Identify which cell holds the provided text, then report its (X, Y) central coordinate. 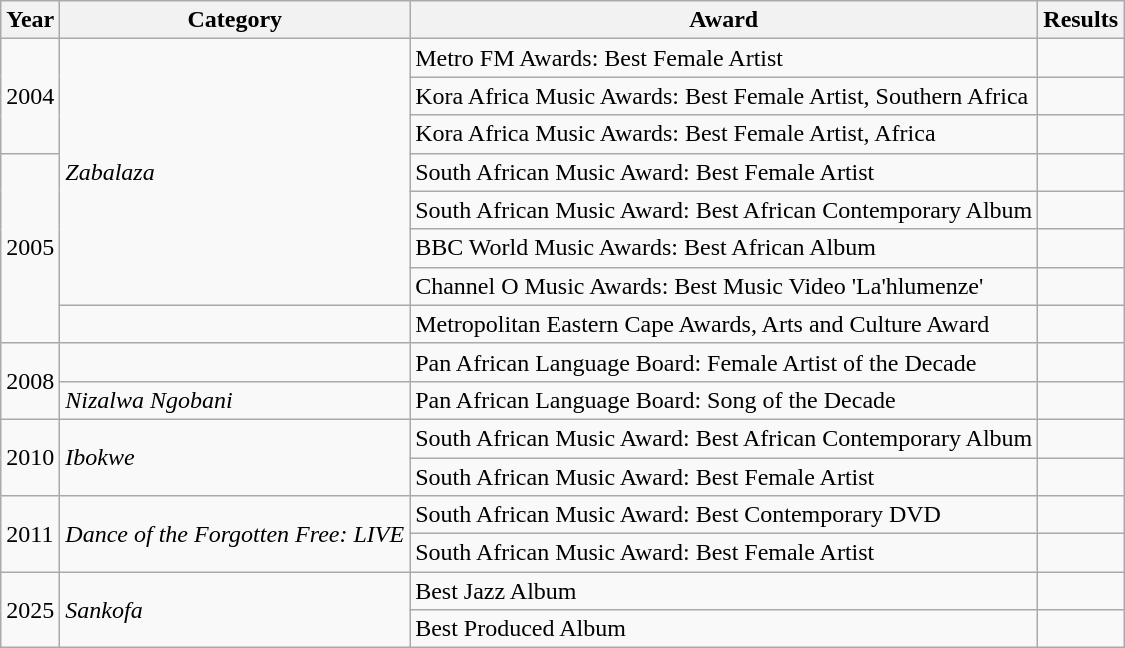
2005 (30, 248)
South African Music Award: Best Contemporary DVD (724, 515)
Nizalwa Ngobani (235, 400)
2004 (30, 96)
Pan African Language Board: Song of the Decade (724, 400)
2008 (30, 381)
Award (724, 20)
Zabalaza (235, 172)
Channel O Music Awards: Best Music Video 'La'hlumenze' (724, 286)
2010 (30, 457)
2011 (30, 534)
Kora Africa Music Awards: Best Female Artist, Southern Africa (724, 96)
Results (1081, 20)
Dance of the Forgotten Free: LIVE (235, 534)
Best Produced Album (724, 629)
Ibokwe (235, 457)
Year (30, 20)
Sankofa (235, 610)
Best Jazz Album (724, 591)
Category (235, 20)
BBC World Music Awards: Best African Album (724, 248)
Metro FM Awards: Best Female Artist (724, 58)
Pan African Language Board: Female Artist of the Decade (724, 362)
2025 (30, 610)
Kora Africa Music Awards: Best Female Artist, Africa (724, 134)
Metropolitan Eastern Cape Awards, Arts and Culture Award (724, 324)
